Locate the cell with the specified text and output its [X, Y] center coordinate. 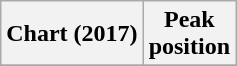
Peakposition [189, 34]
Chart (2017) [72, 34]
